Search for the cell housing the specified text and yield its (x, y) center coordinate. 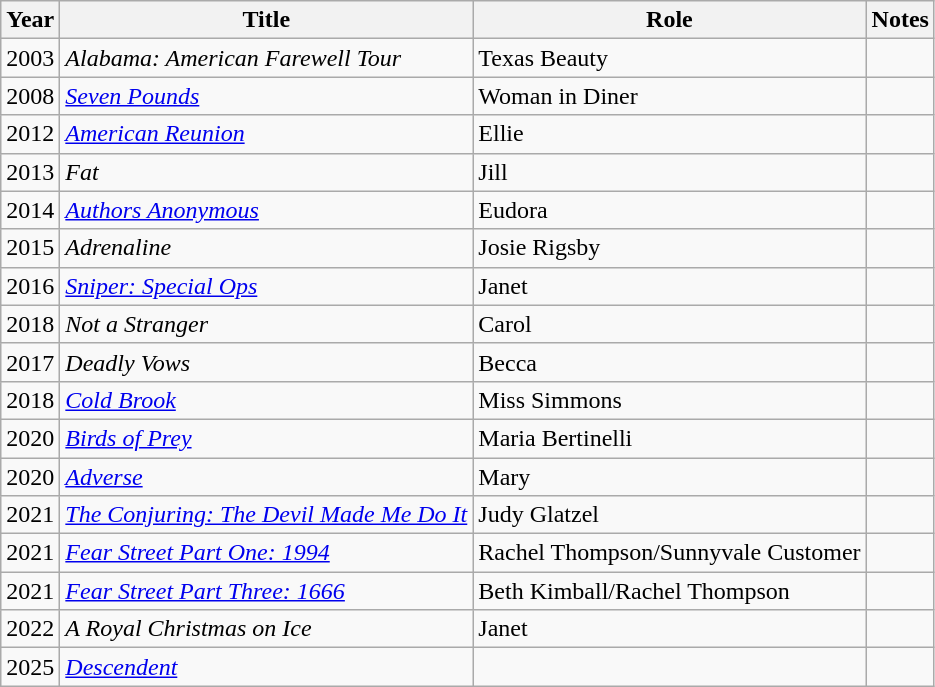
Ellie (670, 134)
Jill (670, 172)
The Conjuring: The Devil Made Me Do It (266, 515)
Seven Pounds (266, 96)
2016 (30, 286)
Fear Street Part Three: 1666 (266, 591)
Maria Bertinelli (670, 438)
Rachel Thompson/Sunnyvale Customer (670, 553)
Notes (900, 20)
Adverse (266, 477)
Fear Street Part One: 1994 (266, 553)
A Royal Christmas on Ice (266, 629)
Year (30, 20)
Becca (670, 362)
Judy Glatzel (670, 515)
Woman in Diner (670, 96)
Alabama: American Farewell Tour (266, 58)
2014 (30, 210)
Mary (670, 477)
2008 (30, 96)
Deadly Vows (266, 362)
2017 (30, 362)
American Reunion (266, 134)
Adrenaline (266, 248)
Authors Anonymous (266, 210)
Title (266, 20)
Eudora (670, 210)
2015 (30, 248)
Beth Kimball/Rachel Thompson (670, 591)
Sniper: Special Ops (266, 286)
Not a Stranger (266, 324)
Role (670, 20)
Miss Simmons (670, 400)
Texas Beauty (670, 58)
Descendent (266, 667)
Josie Rigsby (670, 248)
2022 (30, 629)
Carol (670, 324)
2012 (30, 134)
Fat (266, 172)
2003 (30, 58)
Cold Brook (266, 400)
2013 (30, 172)
2025 (30, 667)
Birds of Prey (266, 438)
